Locate the cell with the specified text and output its [x, y] center coordinate. 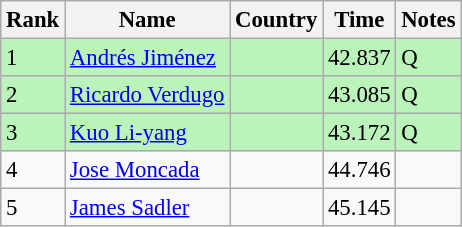
1 [33, 58]
Rank [33, 20]
2 [33, 95]
44.746 [360, 170]
Ricardo Verdugo [148, 95]
Andrés Jiménez [148, 58]
Notes [428, 20]
4 [33, 170]
Name [148, 20]
Kuo Li-yang [148, 133]
43.172 [360, 133]
Jose Moncada [148, 170]
Time [360, 20]
James Sadler [148, 208]
3 [33, 133]
5 [33, 208]
Country [276, 20]
45.145 [360, 208]
43.085 [360, 95]
42.837 [360, 58]
